Find where the given text appears and provide that cell's center as (x, y) coordinate. 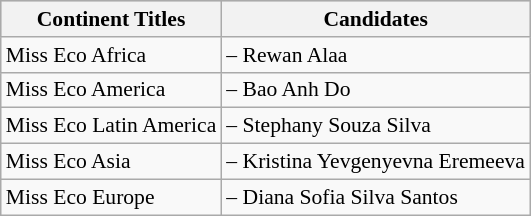
– Kristina Yevgenyevna Eremeeva (376, 162)
– Stephany Souza Silva (376, 126)
Continent Titles (112, 19)
Miss Eco Africa (112, 55)
Miss Eco America (112, 90)
Miss Eco Asia (112, 162)
– Bao Anh Do (376, 90)
Miss Eco Europe (112, 197)
Candidates (376, 19)
– Rewan Alaa (376, 55)
Miss Eco Latin America (112, 126)
– Diana Sofia Silva Santos (376, 197)
